Find where the given text appears and provide that cell's center as (x, y) coordinate. 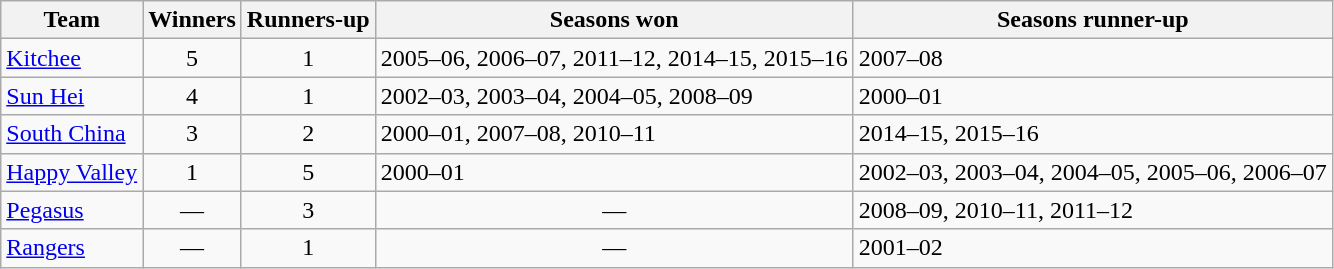
Winners (192, 20)
Seasons won (614, 20)
Team (72, 20)
Runners-up (308, 20)
2007–08 (1092, 58)
2008–09, 2010–11, 2011–12 (1092, 210)
2002–03, 2003–04, 2004–05, 2008–09 (614, 96)
2001–02 (1092, 248)
Rangers (72, 248)
South China (72, 134)
Kitchee (72, 58)
Pegasus (72, 210)
2005–06, 2006–07, 2011–12, 2014–15, 2015–16 (614, 58)
2000–01, 2007–08, 2010–11 (614, 134)
2014–15, 2015–16 (1092, 134)
Sun Hei (72, 96)
Seasons runner-up (1092, 20)
2 (308, 134)
2002–03, 2003–04, 2004–05, 2005–06, 2006–07 (1092, 172)
4 (192, 96)
Happy Valley (72, 172)
